Determine the [x, y] coordinate at the center of the cell enclosing the given text.  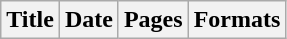
Pages [153, 20]
Formats [237, 20]
Title [30, 20]
Date [88, 20]
